Detect which cell encompasses the target text, then output its (X, Y) center coordinate. 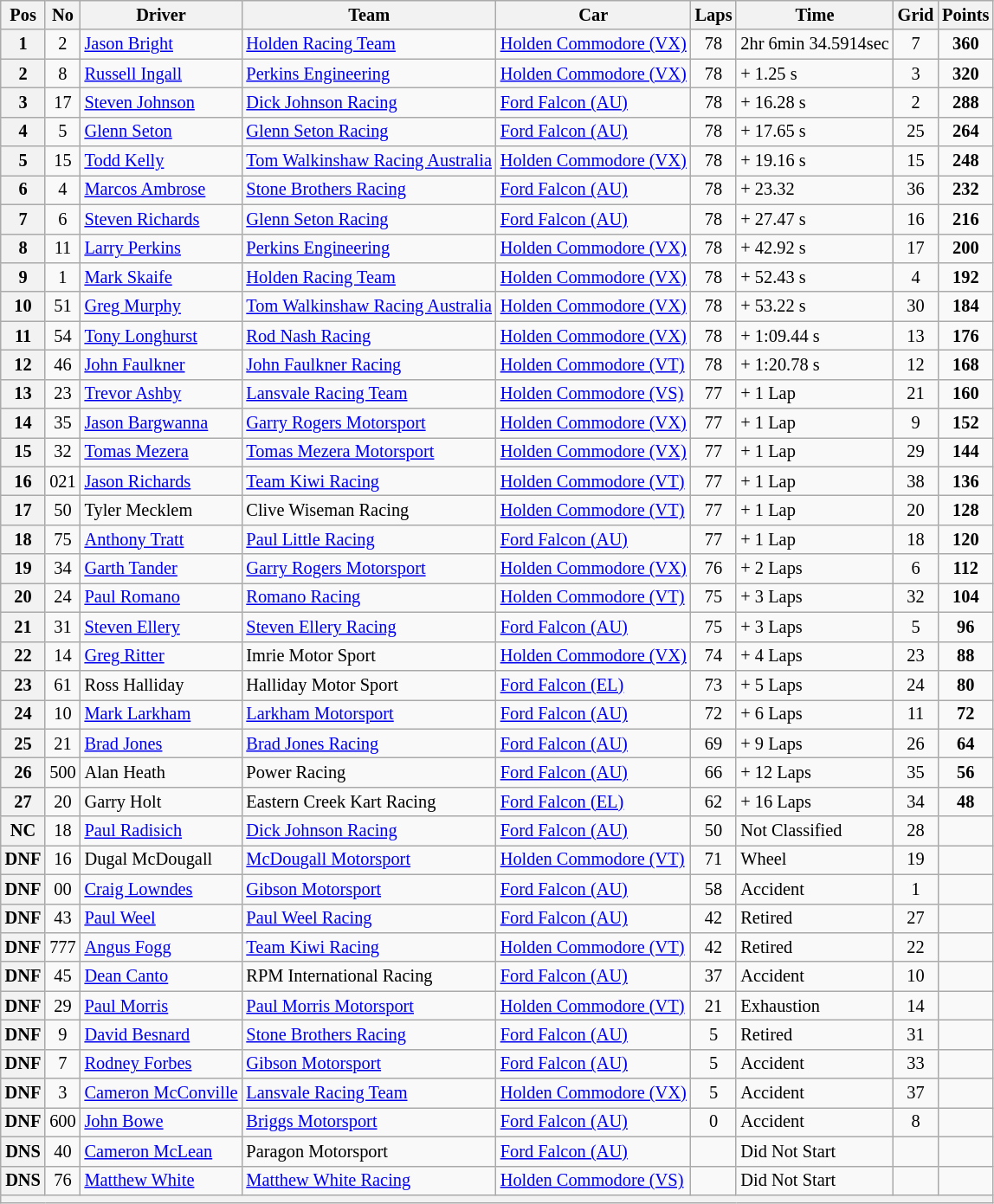
28 (916, 831)
Steven Richards (161, 219)
40 (62, 1151)
0 (713, 1122)
58 (713, 889)
Paul Radisich (161, 831)
Greg Ritter (161, 656)
Paul Morris Motorsport (369, 1006)
200 (965, 248)
Russell Ingall (161, 74)
Driver (161, 15)
Mark Skaife (161, 277)
46 (62, 364)
John Faulkner (161, 364)
RPM International Racing (369, 976)
38 (916, 481)
71 (713, 860)
Rodney Forbes (161, 1064)
Clive Wiseman Racing (369, 510)
216 (965, 219)
+ 19.16 s (814, 161)
Paul Weel Racing (369, 918)
Craig Lowndes (161, 889)
+ 2 Laps (814, 569)
+ 9 Laps (814, 744)
+ 27.47 s (814, 219)
600 (62, 1122)
64 (965, 744)
Jason Bargwanna (161, 423)
360 (965, 44)
+ 1:09.44 s (814, 336)
61 (62, 685)
Halliday Motor Sport (369, 685)
McDougall Motorsport (369, 860)
62 (713, 802)
Team (369, 15)
48 (965, 802)
Tyler Mecklem (161, 510)
+ 5 Laps (814, 685)
Tony Longhurst (161, 336)
176 (965, 336)
Anthony Tratt (161, 539)
Tomas Mezera (161, 452)
Grid (916, 15)
Paul Morris (161, 1006)
Time (814, 15)
Brad Jones Racing (369, 744)
128 (965, 510)
51 (62, 306)
Imrie Motor Sport (369, 656)
+ 17.65 s (814, 132)
144 (965, 452)
Power Racing (369, 772)
288 (965, 102)
Marcos Ambrose (161, 190)
Dugal McDougall (161, 860)
Garth Tander (161, 569)
Paul Weel (161, 918)
Alan Heath (161, 772)
Matthew White Racing (369, 1181)
+ 23.32 (814, 190)
74 (713, 656)
500 (62, 772)
Paul Little Racing (369, 539)
Cameron McLean (161, 1151)
Trevor Ashby (161, 394)
+ 53.22 s (814, 306)
136 (965, 481)
Paragon Motorsport (369, 1151)
Jason Bright (161, 44)
Steven Ellery (161, 627)
Wheel (814, 860)
John Bowe (161, 1122)
Angus Fogg (161, 947)
Mark Larkham (161, 714)
+ 1:20.78 s (814, 364)
John Faulkner Racing (369, 364)
33 (916, 1064)
66 (713, 772)
Larry Perkins (161, 248)
Matthew White (161, 1181)
320 (965, 74)
Exhaustion (814, 1006)
Tomas Mezera Motorsport (369, 452)
Todd Kelly (161, 161)
Glenn Seton (161, 132)
Car (594, 15)
+ 16.28 s (814, 102)
160 (965, 394)
Greg Murphy (161, 306)
2hr 6min 34.5914sec (814, 44)
Steven Ellery Racing (369, 627)
43 (62, 918)
+ 12 Laps (814, 772)
+ 6 Laps (814, 714)
Romano Racing (369, 597)
NC (23, 831)
232 (965, 190)
+ 1.25 s (814, 74)
112 (965, 569)
Ross Halliday (161, 685)
184 (965, 306)
264 (965, 132)
Pos (23, 15)
80 (965, 685)
96 (965, 627)
88 (965, 656)
+ 16 Laps (814, 802)
Dean Canto (161, 976)
00 (62, 889)
Paul Romano (161, 597)
Larkham Motorsport (369, 714)
Eastern Creek Kart Racing (369, 802)
021 (62, 481)
Rod Nash Racing (369, 336)
Cameron McConville (161, 1093)
No (62, 15)
192 (965, 277)
120 (965, 539)
777 (62, 947)
248 (965, 161)
Steven Johnson (161, 102)
73 (713, 685)
36 (916, 190)
152 (965, 423)
Garry Holt (161, 802)
69 (713, 744)
54 (62, 336)
45 (62, 976)
30 (916, 306)
Points (965, 15)
+ 52.43 s (814, 277)
Jason Richards (161, 481)
104 (965, 597)
56 (965, 772)
Brad Jones (161, 744)
Laps (713, 15)
Briggs Motorsport (369, 1122)
168 (965, 364)
+ 42.92 s (814, 248)
David Besnard (161, 1034)
Not Classified (814, 831)
+ 4 Laps (814, 656)
